Detect which cell encompasses the target text, then output its [x, y] center coordinate. 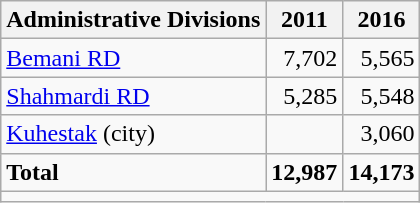
Bemani RD [134, 58]
Shahmardi RD [134, 96]
12,987 [304, 172]
2011 [304, 20]
Kuhestak (city) [134, 134]
Administrative Divisions [134, 20]
3,060 [382, 134]
14,173 [382, 172]
7,702 [304, 58]
5,285 [304, 96]
5,565 [382, 58]
5,548 [382, 96]
Total [134, 172]
2016 [382, 20]
